Locate the cell with the specified text and output its (X, Y) center coordinate. 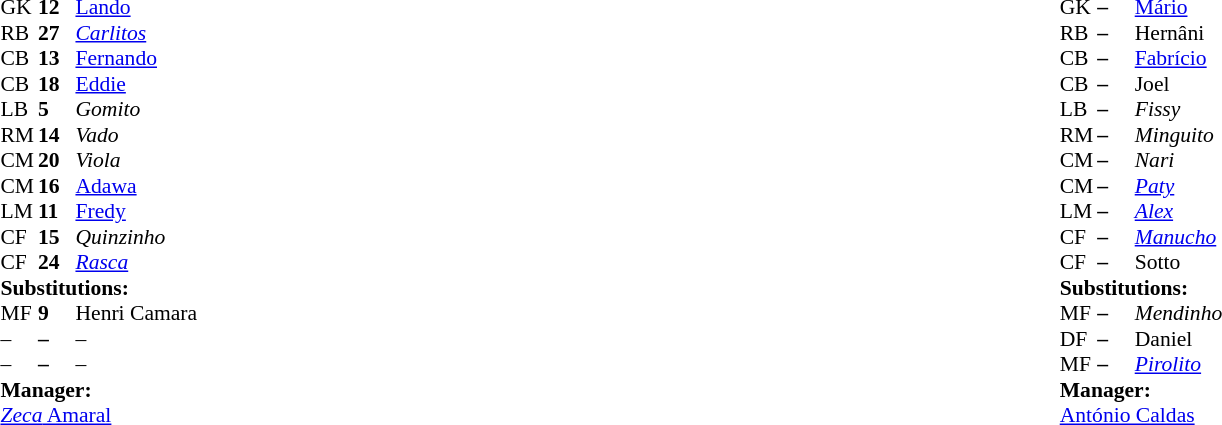
15 (57, 237)
14 (57, 135)
27 (57, 33)
13 (57, 59)
Substitutions: (98, 288)
16 (57, 186)
Henri Camara (136, 313)
24 (57, 263)
Fredy (136, 211)
Vado (136, 135)
Eddie (136, 84)
Viola (136, 161)
Quinzinho (136, 237)
Adawa (136, 186)
DF (1079, 339)
11 (57, 211)
5 (57, 109)
9 (57, 313)
20 (57, 161)
Gomito (136, 109)
Fernando (136, 59)
18 (57, 84)
Carlitos (136, 33)
Rasca (136, 263)
Manager: (98, 390)
